From the cell containing the given text, extract its center point as [X, Y] coordinate. 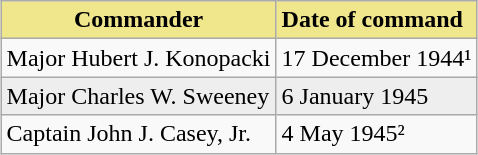
Major Hubert J. Konopacki [138, 58]
17 December 1944¹ [376, 58]
Captain John J. Casey, Jr. [138, 134]
4 May 1945² [376, 134]
6 January 1945 [376, 96]
Major Charles W. Sweeney [138, 96]
Date of command [376, 20]
Commander [138, 20]
